Identify which cell holds the provided text, then report its [x, y] central coordinate. 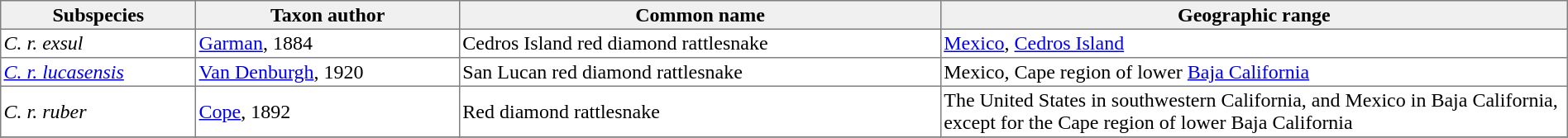
Subspecies [98, 15]
Taxon author [327, 15]
Mexico, Cedros Island [1254, 43]
Red diamond rattlesnake [700, 112]
Cedros Island red diamond rattlesnake [700, 43]
C. r. ruber [98, 112]
C. r. exsul [98, 43]
Van Denburgh, 1920 [327, 72]
C. r. lucasensis [98, 72]
Geographic range [1254, 15]
Common name [700, 15]
Mexico, Cape region of lower Baja California [1254, 72]
San Lucan red diamond rattlesnake [700, 72]
Cope, 1892 [327, 112]
The United States in southwestern California, and Mexico in Baja California, except for the Cape region of lower Baja California [1254, 112]
Garman, 1884 [327, 43]
